Provide the (x, y) coordinate of the cell's center where the given text is located.  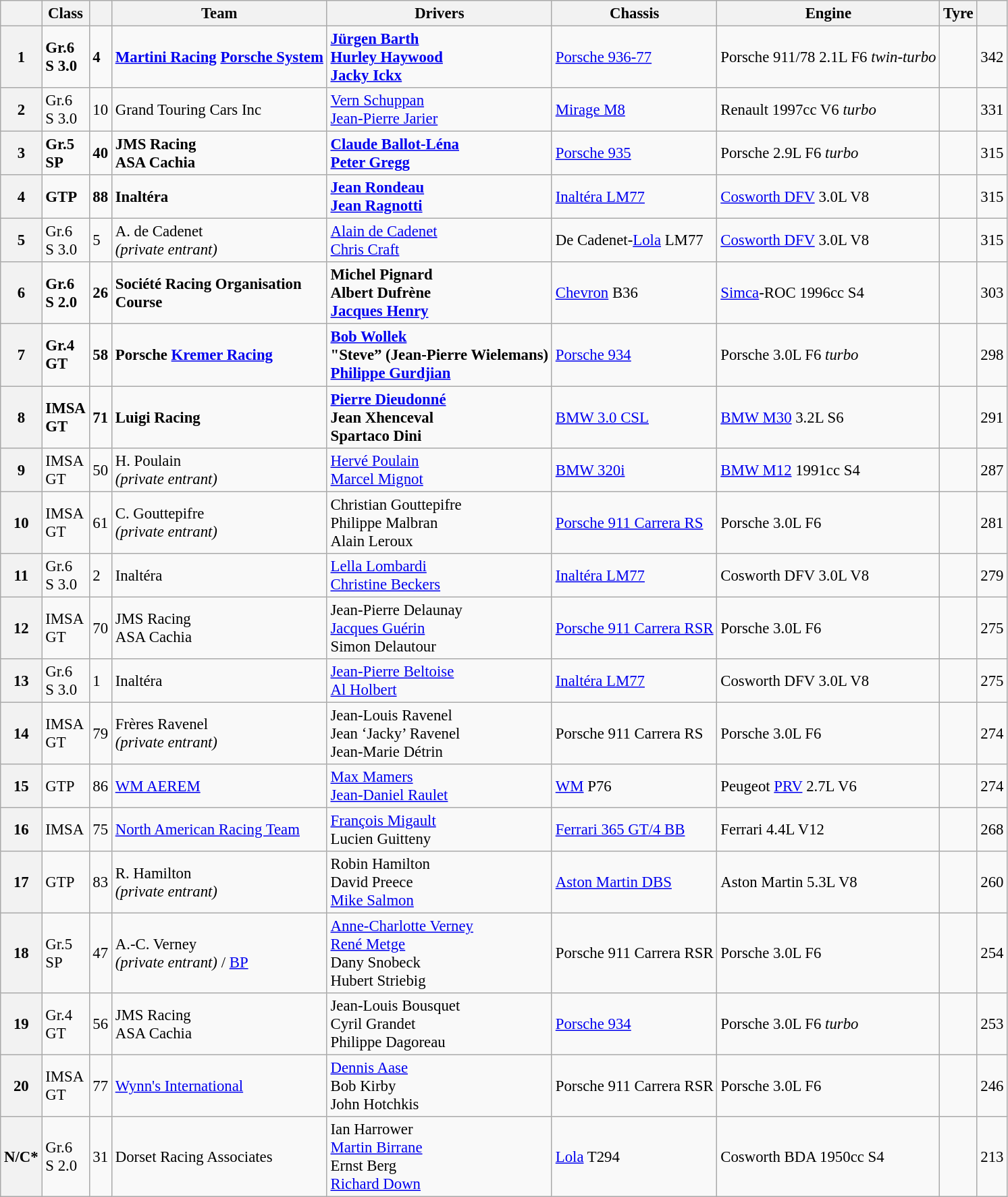
Ian Harrower Martin Birrane Ernst Berg Richard Down (439, 1157)
19 (22, 1024)
Luigi Racing (219, 417)
BMW 320i (634, 470)
260 (992, 882)
75 (100, 829)
Max Mamers Jean-Daniel Raulet (439, 786)
Jean-Pierre Delaunay Jacques Guérin Simon Delautour (439, 628)
BMW M30 3.2L S6 (828, 417)
254 (992, 953)
Robin Hamilton David Preece Mike Salmon (439, 882)
Jean-Louis Bousquet Cyril Grandet Philippe Dagoreau (439, 1024)
A. de Cadenet(private entrant) (219, 240)
16 (22, 829)
Aston Martin DBS (634, 882)
Porsche 2.9L F6 turbo (828, 154)
Drivers (439, 14)
Lella Lombardi Christine Beckers (439, 575)
Class (65, 14)
R. Hamilton(private entrant) (219, 882)
Porsche 911/78 2.1L F6 twin-turbo (828, 57)
Alain de Cadenet Chris Craft (439, 240)
Tyre (959, 14)
77 (100, 1086)
279 (992, 575)
17 (22, 882)
13 (22, 681)
14 (22, 733)
Hervé Poulain Marcel Mignot (439, 470)
Wynn's International (219, 1086)
WM AEREM (219, 786)
BMW M12 1991cc S4 (828, 470)
268 (992, 829)
12 (22, 628)
Lola T294 (634, 1157)
A.-C. Verney (private entrant) / BP (219, 953)
20 (22, 1086)
De Cadenet-Lola LM77 (634, 240)
C. Gouttepifre(private entrant) (219, 523)
15 (22, 786)
BMW 3.0 CSL (634, 417)
Jean-Louis Ravenel Jean ‘Jacky’ Ravenel Jean-Marie Détrin (439, 733)
18 (22, 953)
Peugeot PRV 2.7L V6 (828, 786)
Jürgen Barth Hurley Haywood Jacky Ickx (439, 57)
Jean-Pierre Beltoise Al Holbert (439, 681)
Jean Rondeau Jean Ragnotti (439, 197)
7 (22, 355)
61 (100, 523)
88 (100, 197)
Cosworth BDA 1950cc S4 (828, 1157)
Simca-ROC 1996cc S4 (828, 293)
WM P76 (634, 786)
Porsche Kremer Racing (219, 355)
298 (992, 355)
Team (219, 14)
8 (22, 417)
47 (100, 953)
303 (992, 293)
Mirage M8 (634, 109)
Dorset Racing Associates (219, 1157)
71 (100, 417)
IMSA (65, 829)
Dennis Aase Bob Kirby John Hotchkis (439, 1086)
Porsche 935 (634, 154)
83 (100, 882)
N/C* (22, 1157)
50 (100, 470)
246 (992, 1086)
Renault 1997cc V6 turbo (828, 109)
Porsche 936-77 (634, 57)
François Migault Lucien Guitteny (439, 829)
Claude Ballot-Léna Peter Gregg (439, 154)
287 (992, 470)
11 (22, 575)
253 (992, 1024)
6 (22, 293)
Christian Gouttepifre Philippe Malbran Alain Leroux (439, 523)
Engine (828, 14)
213 (992, 1157)
Pierre Dieudonné Jean Xhenceval Spartaco Dini (439, 417)
Grand Touring Cars Inc (219, 109)
Bob Wollek "Steve” (Jean-Pierre Wielemans) Philippe Gurdjian (439, 355)
Michel Pignard Albert Dufrène Jacques Henry (439, 293)
North American Racing Team (219, 829)
3 (22, 154)
Ferrari 365 GT/4 BB (634, 829)
Société Racing Organisation Course (219, 293)
H. Poulain(private entrant) (219, 470)
70 (100, 628)
9 (22, 470)
40 (100, 154)
Chevron B36 (634, 293)
56 (100, 1024)
Anne-Charlotte Verney René Metge Dany Snobeck Hubert Striebig (439, 953)
58 (100, 355)
26 (100, 293)
Aston Martin 5.3L V8 (828, 882)
342 (992, 57)
86 (100, 786)
Frères Ravenel (private entrant) (219, 733)
31 (100, 1157)
291 (992, 417)
281 (992, 523)
331 (992, 109)
Martini Racing Porsche System (219, 57)
79 (100, 733)
Ferrari 4.4L V12 (828, 829)
Vern Schuppan Jean-Pierre Jarier (439, 109)
Chassis (634, 14)
